Provide the [X, Y] coordinate of the cell's center where the given text is located.  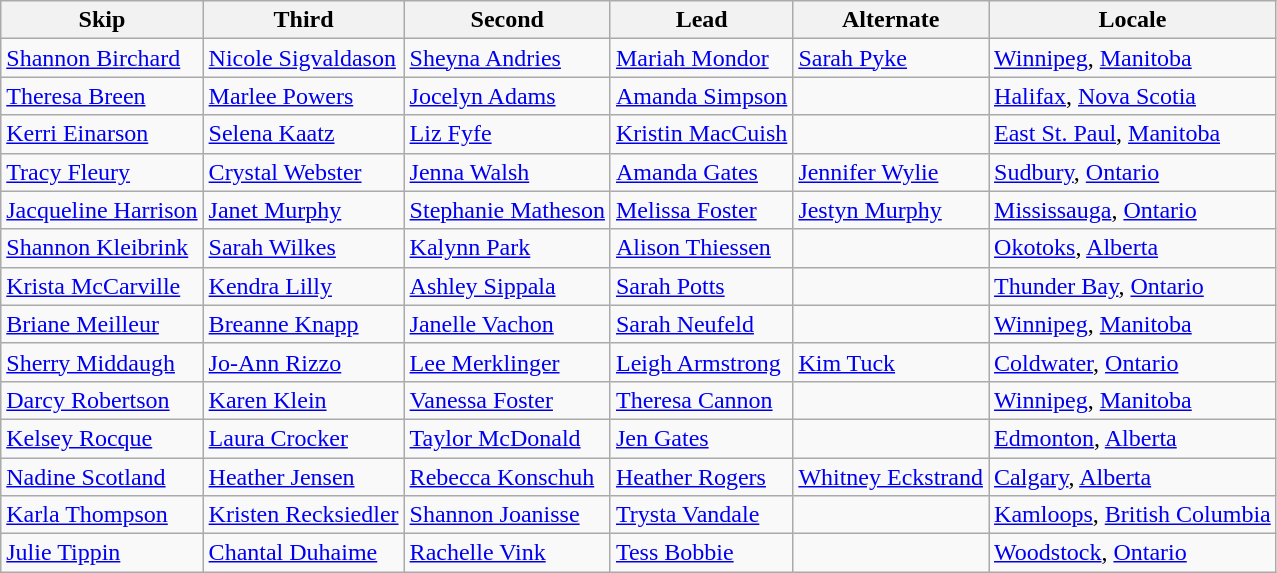
Trysta Vandale [701, 515]
Nicole Sigvaldason [304, 58]
Sudbury, Ontario [1133, 172]
Darcy Robertson [102, 400]
Calgary, Alberta [1133, 477]
Shannon Kleibrink [102, 248]
Thunder Bay, Ontario [1133, 286]
Woodstock, Ontario [1133, 553]
Sarah Wilkes [304, 248]
Kendra Lilly [304, 286]
Laura Crocker [304, 438]
Theresa Cannon [701, 400]
Locale [1133, 20]
Alternate [891, 20]
Sherry Middaugh [102, 362]
Kristin MacCuish [701, 134]
Jenna Walsh [507, 172]
Alison Thiessen [701, 248]
Tess Bobbie [701, 553]
Breanne Knapp [304, 324]
Marlee Powers [304, 96]
Jen Gates [701, 438]
Second [507, 20]
Leigh Armstrong [701, 362]
Jo-Ann Rizzo [304, 362]
Tracy Fleury [102, 172]
Jennifer Wylie [891, 172]
East St. Paul, Manitoba [1133, 134]
Lead [701, 20]
Jacqueline Harrison [102, 210]
Sarah Potts [701, 286]
Sarah Pyke [891, 58]
Shannon Birchard [102, 58]
Sheyna Andries [507, 58]
Amanda Gates [701, 172]
Coldwater, Ontario [1133, 362]
Kalynn Park [507, 248]
Karen Klein [304, 400]
Krista McCarville [102, 286]
Ashley Sippala [507, 286]
Lee Merklinger [507, 362]
Okotoks, Alberta [1133, 248]
Vanessa Foster [507, 400]
Sarah Neufeld [701, 324]
Amanda Simpson [701, 96]
Briane Meilleur [102, 324]
Jocelyn Adams [507, 96]
Mariah Mondor [701, 58]
Stephanie Matheson [507, 210]
Liz Fyfe [507, 134]
Whitney Eckstrand [891, 477]
Janelle Vachon [507, 324]
Theresa Breen [102, 96]
Nadine Scotland [102, 477]
Karla Thompson [102, 515]
Skip [102, 20]
Kerri Einarson [102, 134]
Rebecca Konschuh [507, 477]
Rachelle Vink [507, 553]
Crystal Webster [304, 172]
Mississauga, Ontario [1133, 210]
Kim Tuck [891, 362]
Kamloops, British Columbia [1133, 515]
Third [304, 20]
Kelsey Rocque [102, 438]
Heather Jensen [304, 477]
Selena Kaatz [304, 134]
Melissa Foster [701, 210]
Julie Tippin [102, 553]
Jestyn Murphy [891, 210]
Halifax, Nova Scotia [1133, 96]
Chantal Duhaime [304, 553]
Kristen Recksiedler [304, 515]
Edmonton, Alberta [1133, 438]
Taylor McDonald [507, 438]
Heather Rogers [701, 477]
Shannon Joanisse [507, 515]
Janet Murphy [304, 210]
